Locate the cell with the specified text and output its [x, y] center coordinate. 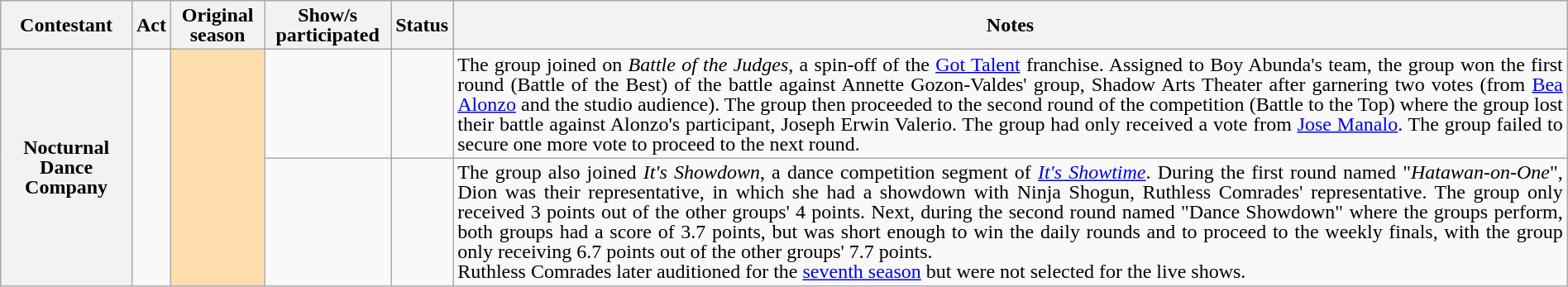
Nocturnal Dance Company [66, 168]
Show/s participated [327, 25]
Notes [1011, 25]
Act [151, 25]
Contestant [66, 25]
Status [422, 25]
Original season [218, 25]
